Find where the given text appears and provide that cell's center as (X, Y) coordinate. 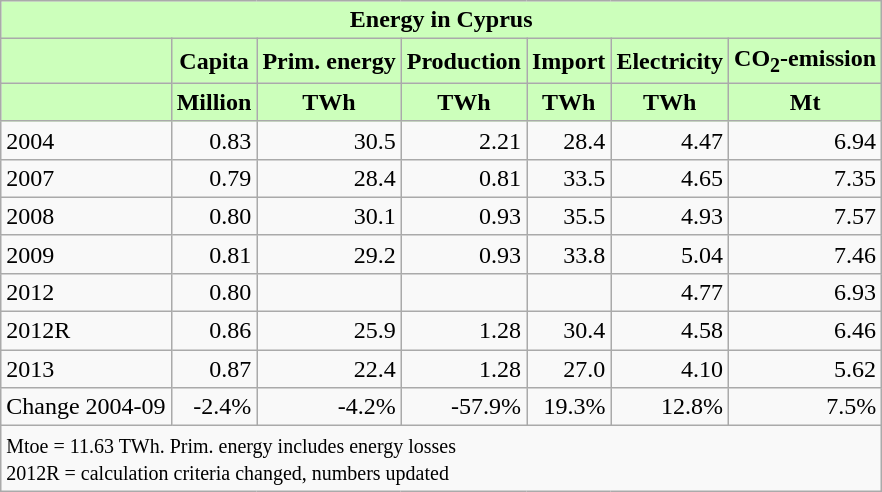
25.9 (329, 331)
2008 (86, 216)
Energy in Cyprus (442, 20)
7.5% (806, 407)
Mtoe = 11.63 TWh. Prim. energy includes energy losses2012R = calculation criteria changed, numbers updated (442, 458)
Change 2004-09 (86, 407)
2004 (86, 140)
2012R (86, 331)
4.10 (670, 369)
5.04 (670, 254)
2009 (86, 254)
2007 (86, 178)
27.0 (568, 369)
2012 (86, 292)
Production (464, 61)
29.2 (329, 254)
6.94 (806, 140)
30.4 (568, 331)
0.87 (214, 369)
Mt (806, 102)
2013 (86, 369)
5.62 (806, 369)
33.5 (568, 178)
-2.4% (214, 407)
35.5 (568, 216)
-4.2% (329, 407)
7.35 (806, 178)
19.3% (568, 407)
4.58 (670, 331)
4.77 (670, 292)
33.8 (568, 254)
Electricity (670, 61)
6.93 (806, 292)
30.1 (329, 216)
0.83 (214, 140)
-57.9% (464, 407)
30.5 (329, 140)
4.65 (670, 178)
4.93 (670, 216)
Capita (214, 61)
6.46 (806, 331)
Prim. energy (329, 61)
4.47 (670, 140)
0.79 (214, 178)
7.46 (806, 254)
Million (214, 102)
12.8% (670, 407)
0.86 (214, 331)
22.4 (329, 369)
CO2-emission (806, 61)
7.57 (806, 216)
Import (568, 61)
2.21 (464, 140)
